Scan for the cell matching the given text and deliver its [X, Y] coordinate at center. 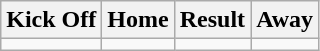
Away [285, 20]
Home [138, 20]
Result [212, 20]
Kick Off [52, 20]
